Provide the [x, y] coordinate of the cell's center where the given text is located.  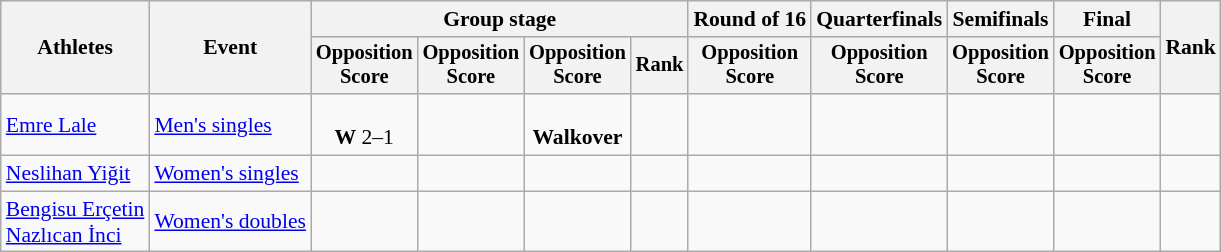
Bengisu ErçetinNazlıcan İnci [76, 222]
Group stage [500, 19]
W 2–1 [364, 124]
Round of 16 [750, 19]
Quarterfinals [879, 19]
Athletes [76, 48]
Men's singles [230, 124]
Final [1108, 19]
Semifinals [1000, 19]
Neslihan Yiğit [76, 174]
Women's singles [230, 174]
Event [230, 48]
Walkover [578, 124]
Emre Lale [76, 124]
Women's doubles [230, 222]
